Find where the given text appears and provide that cell's center as (x, y) coordinate. 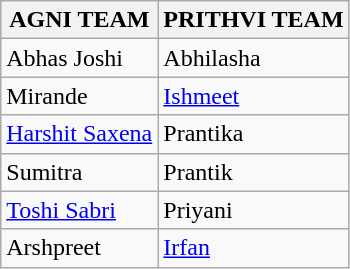
Ishmeet (254, 96)
Abhilasha (254, 58)
Prantika (254, 134)
Priyani (254, 210)
Irfan (254, 248)
Sumitra (80, 172)
Prantik (254, 172)
Toshi Sabri (80, 210)
AGNI TEAM (80, 20)
Abhas Joshi (80, 58)
Arshpreet (80, 248)
PRITHVI TEAM (254, 20)
Mirande (80, 96)
Harshit Saxena (80, 134)
